Pinpoint the cell where the given text exists, returning its [X, Y] midpoint coordinate. 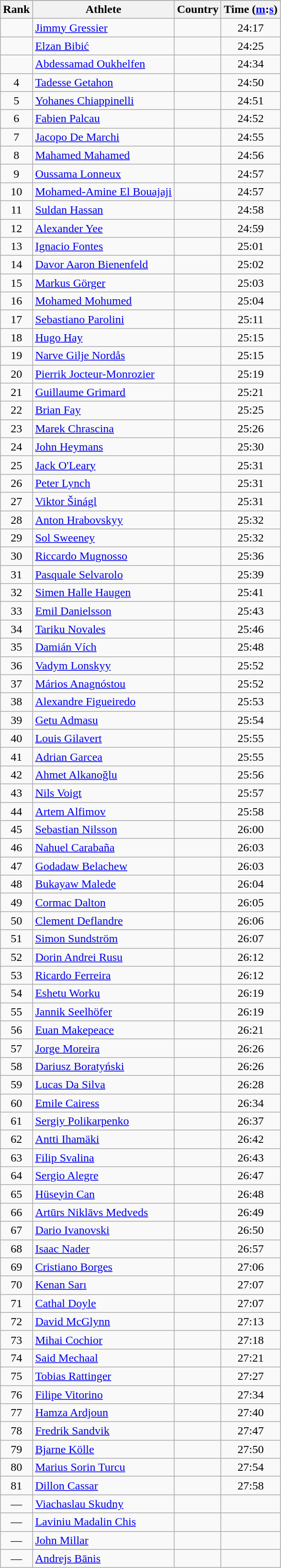
57 [16, 1048]
25:39 [251, 575]
74 [16, 1358]
62 [16, 1139]
Simon Sundström [103, 939]
24:52 [251, 119]
25:54 [251, 720]
8 [16, 155]
17 [16, 319]
7 [16, 137]
Dariusz Boratyński [103, 1066]
Mários Anagnóstou [103, 684]
24:51 [251, 101]
53 [16, 975]
Fabien Palcau [103, 119]
Cormac Dalton [103, 902]
Sergio Alegre [103, 1176]
69 [16, 1267]
25:19 [251, 374]
Pasquale Selvarolo [103, 575]
27:06 [251, 1267]
Euan Makepeace [103, 1030]
Pierrik Jocteur-Monrozier [103, 374]
70 [16, 1285]
Jack O'Leary [103, 465]
29 [16, 538]
Alexander Yee [103, 228]
Simen Halle Haugen [103, 593]
4 [16, 82]
24:59 [251, 228]
65 [16, 1194]
27:58 [251, 1486]
Tadesse Getahon [103, 82]
56 [16, 1030]
14 [16, 265]
35 [16, 647]
Andrejs Bānis [103, 1558]
10 [16, 192]
Nils Voigt [103, 793]
47 [16, 866]
39 [16, 720]
Mohamed-Amine El Bouajaji [103, 192]
22 [16, 410]
Dillon Cassar [103, 1486]
27:27 [251, 1376]
24:58 [251, 210]
25:03 [251, 283]
45 [16, 830]
60 [16, 1103]
Getu Admasu [103, 720]
15 [16, 283]
Filip Svalina [103, 1158]
24:25 [251, 46]
27:13 [251, 1321]
25:46 [251, 629]
Ignacio Fontes [103, 247]
25:30 [251, 447]
Eshetu Worku [103, 993]
Sebastiano Parolini [103, 319]
51 [16, 939]
42 [16, 775]
Hamza Ardjoun [103, 1413]
20 [16, 374]
27:18 [251, 1340]
Damián Vích [103, 647]
Nahuel Carabaña [103, 848]
55 [16, 1012]
28 [16, 519]
24:56 [251, 155]
Sebastian Nilsson [103, 830]
26 [16, 483]
26:21 [251, 1030]
25:41 [251, 593]
Abdessamad Oukhelfen [103, 64]
73 [16, 1340]
Riccardo Mugnosso [103, 556]
25:58 [251, 812]
Narve Gilje Nordås [103, 356]
Anton Hrabovskyy [103, 519]
Emile Cairess [103, 1103]
18 [16, 338]
Guillaume Grimard [103, 392]
Antti Ihamäki [103, 1139]
26:43 [251, 1158]
26:00 [251, 830]
Sol Sweeney [103, 538]
24:34 [251, 64]
16 [16, 301]
54 [16, 993]
Vadym Lonskyy [103, 666]
Cathal Doyle [103, 1303]
26:06 [251, 921]
68 [16, 1249]
26:07 [251, 939]
Jacopo De Marchi [103, 137]
Jannik Seelhöfer [103, 1012]
71 [16, 1303]
Ahmet Alkanoğlu [103, 775]
Laviniu Madalin Chis [103, 1522]
25:48 [251, 647]
50 [16, 921]
Marius Sorin Turcu [103, 1467]
43 [16, 793]
Hüseyin Can [103, 1194]
24:17 [251, 28]
Cristiano Borges [103, 1267]
Hugo Hay [103, 338]
27:40 [251, 1413]
Peter Lynch [103, 483]
Oussama Lonneux [103, 173]
Said Mechaal [103, 1358]
David McGlynn [103, 1321]
Louis Gilavert [103, 738]
32 [16, 593]
27:34 [251, 1395]
46 [16, 848]
23 [16, 429]
81 [16, 1486]
Lucas Da Silva [103, 1084]
79 [16, 1449]
19 [16, 356]
John Millar [103, 1540]
Jimmy Gressier [103, 28]
25:21 [251, 392]
25:11 [251, 319]
John Heymans [103, 447]
Tobias Rattinger [103, 1376]
25:02 [251, 265]
25:04 [251, 301]
26:50 [251, 1230]
11 [16, 210]
Mahamed Mahamed [103, 155]
27:50 [251, 1449]
5 [16, 101]
Clement Deflandre [103, 921]
26:42 [251, 1139]
26:04 [251, 884]
52 [16, 957]
Mohamed Mohumed [103, 301]
49 [16, 902]
Bukayaw Malede [103, 884]
Alexandre Figueiredo [103, 702]
72 [16, 1321]
26:48 [251, 1194]
24:55 [251, 137]
Tariku Novales [103, 629]
Davor Aaron Bienenfeld [103, 265]
Time (m:s) [251, 10]
80 [16, 1467]
30 [16, 556]
36 [16, 666]
40 [16, 738]
25:01 [251, 247]
34 [16, 629]
27 [16, 501]
61 [16, 1121]
Markus Görger [103, 283]
25:25 [251, 410]
Fredrik Sandvik [103, 1431]
33 [16, 611]
Ricardo Ferreira [103, 975]
9 [16, 173]
66 [16, 1212]
24 [16, 447]
Isaac Nader [103, 1249]
26:37 [251, 1121]
26:57 [251, 1249]
Athlete [103, 10]
76 [16, 1395]
Jorge Moreira [103, 1048]
25:53 [251, 702]
41 [16, 756]
Adrian Garcea [103, 756]
13 [16, 247]
27:47 [251, 1431]
48 [16, 884]
Dorin Andrei Rusu [103, 957]
58 [16, 1066]
Bjarne Kölle [103, 1449]
63 [16, 1158]
25:43 [251, 611]
Dario Ivanovski [103, 1230]
26:34 [251, 1103]
6 [16, 119]
25:56 [251, 775]
12 [16, 228]
21 [16, 392]
Kenan Sarı [103, 1285]
25:26 [251, 429]
27:21 [251, 1358]
26:05 [251, 902]
38 [16, 702]
Godadaw Belachew [103, 866]
64 [16, 1176]
25:36 [251, 556]
26:49 [251, 1212]
Country [198, 10]
Viachaslau Skudny [103, 1504]
37 [16, 684]
25 [16, 465]
Filipe Vitorino [103, 1395]
24:50 [251, 82]
77 [16, 1413]
31 [16, 575]
Artem Alfimov [103, 812]
26:47 [251, 1176]
Sergiy Polikarpenko [103, 1121]
78 [16, 1431]
75 [16, 1376]
Rank [16, 10]
Mihai Cochior [103, 1340]
Elzan Bibić [103, 46]
67 [16, 1230]
Emil Danielsson [103, 611]
59 [16, 1084]
Yohanes Chiappinelli [103, 101]
Brian Fay [103, 410]
Viktor Šinágl [103, 501]
27:54 [251, 1467]
Suldan Hassan [103, 210]
Marek Chrascina [103, 429]
26:28 [251, 1084]
44 [16, 812]
25:57 [251, 793]
Artūrs Niklāvs Medveds [103, 1212]
